Provide the (X, Y) coordinate of the cell's center where the given text is located.  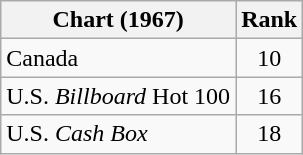
U.S. Billboard Hot 100 (118, 96)
16 (270, 96)
10 (270, 58)
Rank (270, 20)
Chart (1967) (118, 20)
Canada (118, 58)
U.S. Cash Box (118, 134)
18 (270, 134)
